Find where the given text appears and provide that cell's center as (x, y) coordinate. 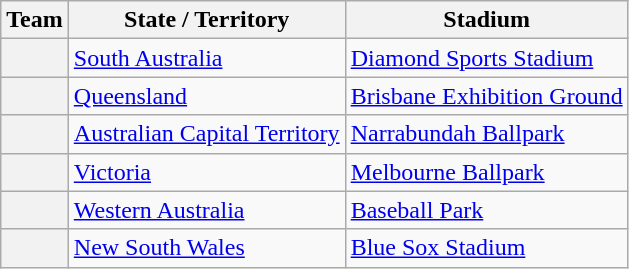
Diamond Sports Stadium (486, 58)
Brisbane Exhibition Ground (486, 96)
Stadium (486, 20)
South Australia (206, 58)
Australian Capital Territory (206, 134)
Victoria (206, 172)
New South Wales (206, 248)
Western Australia (206, 210)
Baseball Park (486, 210)
Melbourne Ballpark (486, 172)
Team (35, 20)
Queensland (206, 96)
Narrabundah Ballpark (486, 134)
State / Territory (206, 20)
Blue Sox Stadium (486, 248)
